Scan for the cell matching the given text and deliver its (X, Y) coordinate at center. 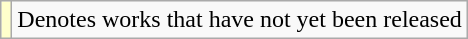
Denotes works that have not yet been released (240, 20)
